From the cell containing the given text, extract its center point as [X, Y] coordinate. 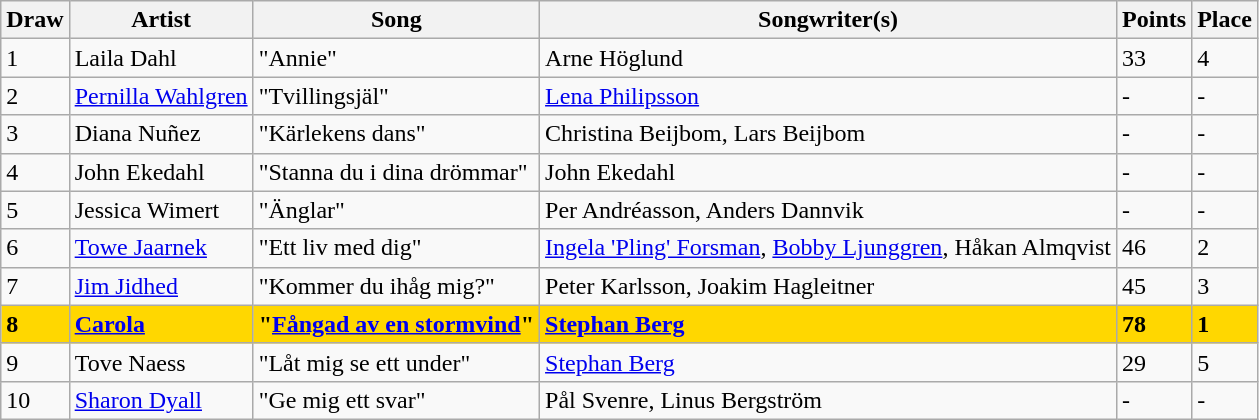
"Änglar" [396, 210]
Carola [161, 324]
78 [1154, 324]
6 [35, 248]
"Tvillingsjäl" [396, 96]
Peter Karlsson, Joakim Hagleitner [828, 286]
7 [35, 286]
Place [1225, 20]
Jim Jidhed [161, 286]
Lena Philipsson [828, 96]
Pernilla Wahlgren [161, 96]
"Kommer du ihåg mig?" [396, 286]
Tove Naess [161, 362]
46 [1154, 248]
33 [1154, 58]
Song [396, 20]
"Låt mig se ett under" [396, 362]
10 [35, 400]
Ingela 'Pling' Forsman, Bobby Ljunggren, Håkan Almqvist [828, 248]
"Ett liv med dig" [396, 248]
Draw [35, 20]
Jessica Wimert [161, 210]
Sharon Dyall [161, 400]
Pål Svenre, Linus Bergström [828, 400]
Christina Beijbom, Lars Beijbom [828, 134]
8 [35, 324]
Per Andréasson, Anders Dannvik [828, 210]
29 [1154, 362]
Arne Höglund [828, 58]
Artist [161, 20]
45 [1154, 286]
"Stanna du i dina drömmar" [396, 172]
"Kärlekens dans" [396, 134]
Points [1154, 20]
Laila Dahl [161, 58]
"Fångad av en stormvind" [396, 324]
"Ge mig ett svar" [396, 400]
Songwriter(s) [828, 20]
Diana Nuñez [161, 134]
9 [35, 362]
Towe Jaarnek [161, 248]
"Annie" [396, 58]
